Find where the given text appears and provide that cell's center as (X, Y) coordinate. 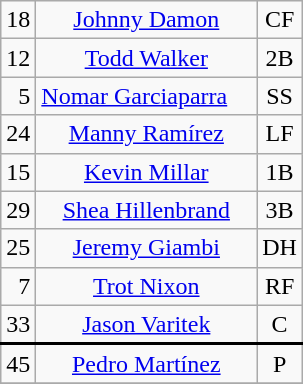
Jason Varitek (146, 324)
7 (18, 286)
18 (18, 20)
Nomar Garciaparra (146, 96)
Pedro Martínez (146, 364)
C (280, 324)
Kevin Millar (146, 172)
2B (280, 58)
Shea Hillenbrand (146, 210)
CF (280, 20)
45 (18, 364)
Manny Ramírez (146, 134)
Trot Nixon (146, 286)
P (280, 364)
SS (280, 96)
25 (18, 248)
29 (18, 210)
LF (280, 134)
5 (18, 96)
33 (18, 324)
Jeremy Giambi (146, 248)
24 (18, 134)
Johnny Damon (146, 20)
15 (18, 172)
Todd Walker (146, 58)
3B (280, 210)
12 (18, 58)
RF (280, 286)
1B (280, 172)
DH (280, 248)
